Extract the [x, y] coordinate from the center of the cell holding the provided text.  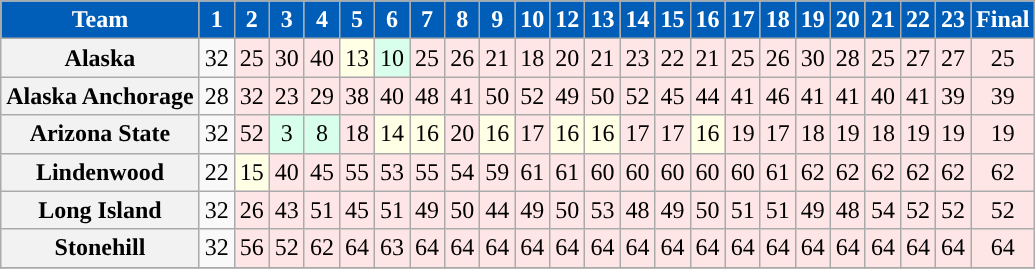
2 [252, 20]
Alaska Anchorage [100, 96]
59 [498, 172]
Team [100, 20]
9 [498, 20]
1 [216, 20]
Stonehill [100, 248]
6 [392, 20]
56 [252, 248]
7 [428, 20]
4 [322, 20]
43 [286, 210]
5 [356, 20]
Long Island [100, 210]
46 [778, 96]
Final [1003, 20]
Alaska [100, 58]
Arizona State [100, 134]
29 [322, 96]
38 [356, 96]
12 [568, 20]
63 [392, 248]
Lindenwood [100, 172]
